For the text-containing cell, return its midpoint in (x, y) coordinate format. 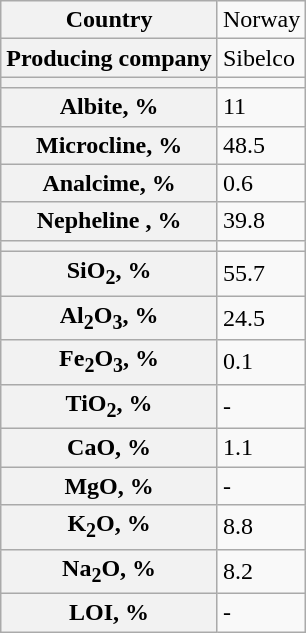
Sibelco (261, 58)
Norway (261, 20)
Analcime, % (110, 183)
55.7 (261, 273)
8.8 (261, 527)
Al2O3, % (110, 318)
SiO2, % (110, 273)
Albite, % (110, 107)
39.8 (261, 221)
11 (261, 107)
Nepheline , % (110, 221)
0.1 (261, 362)
8.2 (261, 571)
Country (110, 20)
48.5 (261, 145)
Na2O, % (110, 571)
Producing company (110, 58)
K2O, % (110, 527)
1.1 (261, 448)
CaO, % (110, 448)
24.5 (261, 318)
TiO2, % (110, 406)
LOI, % (110, 612)
Fe2O3, % (110, 362)
0.6 (261, 183)
MgO, % (110, 486)
Microcline, % (110, 145)
